Locate the cell with the specified text and output its [X, Y] center coordinate. 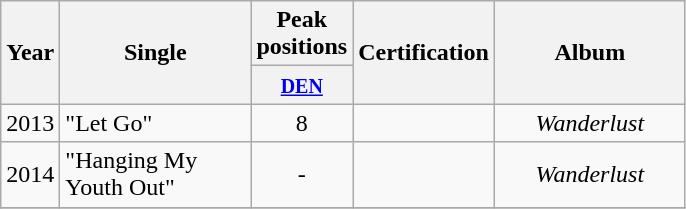
8 [302, 123]
Single [156, 52]
- [302, 174]
"Let Go" [156, 123]
"Hanging My Youth Out" [156, 174]
Certification [424, 52]
2014 [30, 174]
2013 [30, 123]
Album [590, 52]
DEN [302, 85]
Year [30, 52]
Peak positions [302, 34]
